Search for the cell housing the specified text and yield its [x, y] center coordinate. 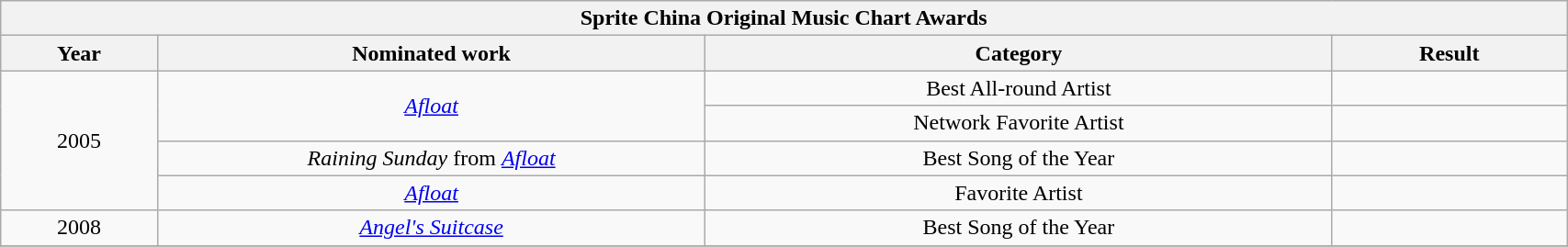
2005 [79, 140]
Favorite Artist [1019, 193]
Network Favorite Artist [1019, 123]
Raining Sunday from Afloat [432, 158]
2008 [79, 228]
Result [1450, 53]
Nominated work [432, 53]
Sprite China Original Music Chart Awards [784, 18]
Best All-round Artist [1019, 88]
Category [1019, 53]
Angel's Suitcase [432, 228]
Year [79, 53]
